Provide the (X, Y) coordinate of the cell's center where the given text is located.  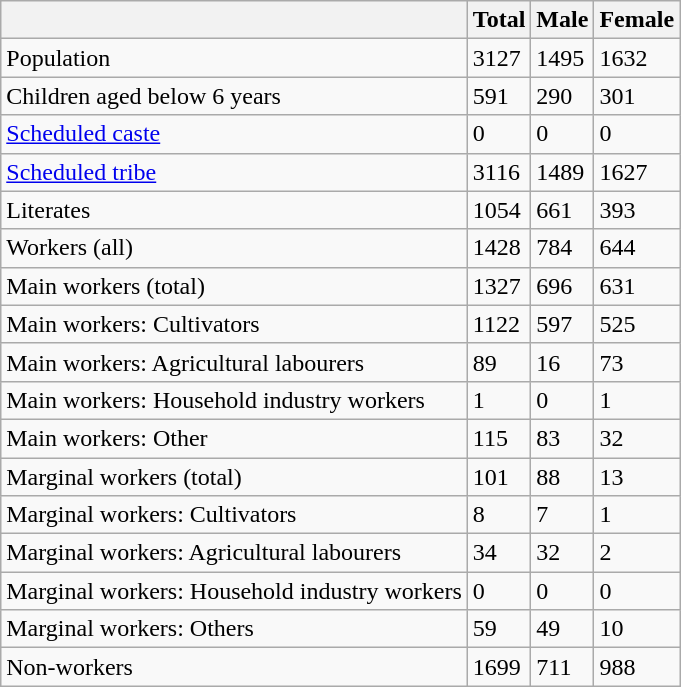
1054 (499, 210)
Literates (234, 210)
Scheduled tribe (234, 172)
Total (499, 20)
711 (562, 667)
Main workers (total) (234, 286)
7 (562, 515)
13 (637, 477)
1489 (562, 172)
Marginal workers (total) (234, 477)
597 (562, 324)
1428 (499, 248)
Main workers: Other (234, 438)
101 (499, 477)
2 (637, 553)
1122 (499, 324)
16 (562, 362)
591 (499, 96)
784 (562, 248)
Main workers: Cultivators (234, 324)
Marginal workers: Agricultural labourers (234, 553)
8 (499, 515)
696 (562, 286)
393 (637, 210)
290 (562, 96)
34 (499, 553)
Marginal workers: Cultivators (234, 515)
59 (499, 629)
3127 (499, 58)
Main workers: Agricultural labourers (234, 362)
Non-workers (234, 667)
Marginal workers: Others (234, 629)
Population (234, 58)
Male (562, 20)
1327 (499, 286)
Female (637, 20)
644 (637, 248)
Workers (all) (234, 248)
1632 (637, 58)
10 (637, 629)
Marginal workers: Household industry workers (234, 591)
49 (562, 629)
115 (499, 438)
Main workers: Household industry workers (234, 400)
Scheduled caste (234, 134)
89 (499, 362)
1699 (499, 667)
525 (637, 324)
73 (637, 362)
301 (637, 96)
1627 (637, 172)
Children aged below 6 years (234, 96)
1495 (562, 58)
661 (562, 210)
3116 (499, 172)
83 (562, 438)
88 (562, 477)
988 (637, 667)
631 (637, 286)
